Search for the cell housing the specified text and yield its (x, y) center coordinate. 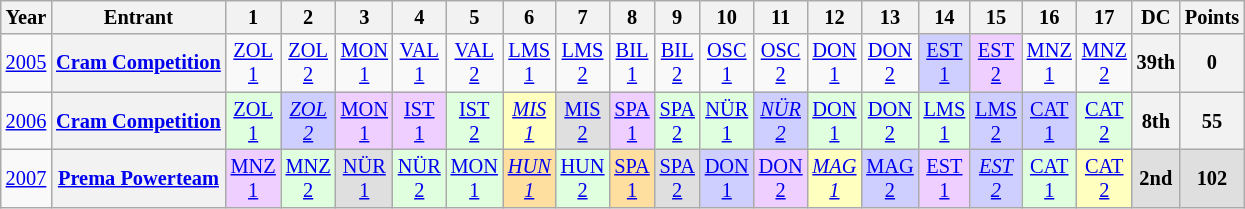
IST1 (420, 121)
14 (945, 17)
HUN1 (530, 178)
11 (781, 17)
12 (834, 17)
DC (1156, 17)
9 (678, 17)
OSC1 (727, 63)
BIL2 (678, 63)
7 (583, 17)
2 (308, 17)
1 (254, 17)
Points (1212, 17)
OSC2 (781, 63)
MAG2 (890, 178)
8th (1156, 121)
16 (1050, 17)
Year (26, 17)
Entrant (138, 17)
IST2 (474, 121)
55 (1212, 121)
VAL2 (474, 63)
4 (420, 17)
MAG1 (834, 178)
15 (996, 17)
HUN2 (583, 178)
2007 (26, 178)
MIS2 (583, 121)
8 (632, 17)
2nd (1156, 178)
MIS1 (530, 121)
2006 (26, 121)
13 (890, 17)
6 (530, 17)
102 (1212, 178)
VAL1 (420, 63)
17 (1104, 17)
39th (1156, 63)
0 (1212, 63)
Prema Powerteam (138, 178)
10 (727, 17)
5 (474, 17)
BIL1 (632, 63)
2005 (26, 63)
3 (364, 17)
